Locate the cell with the specified text and output its (x, y) center coordinate. 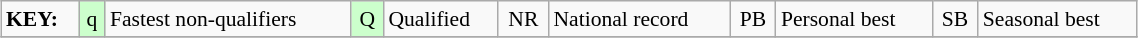
q (92, 19)
Seasonal best (1058, 19)
Fastest non-qualifiers (228, 19)
Qualified (440, 19)
KEY: (40, 19)
Personal best (854, 19)
Q (367, 19)
PB (753, 19)
NR (523, 19)
National record (639, 19)
SB (955, 19)
